Determine the (x, y) coordinate at the center of the cell enclosing the given text.  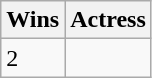
Wins (33, 20)
Actress (108, 20)
2 (33, 58)
